Pinpoint the cell where the given text exists, returning its (x, y) midpoint coordinate. 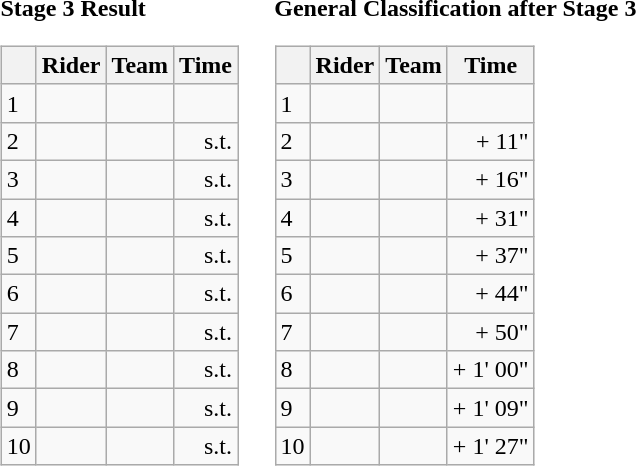
+ 16" (490, 179)
+ 50" (490, 332)
+ 44" (490, 294)
+ 37" (490, 256)
+ 1' 09" (490, 408)
+ 11" (490, 141)
+ 1' 00" (490, 370)
+ 31" (490, 217)
+ 1' 27" (490, 446)
